Output the [X, Y] coordinate of the center of the cell containing the given text.  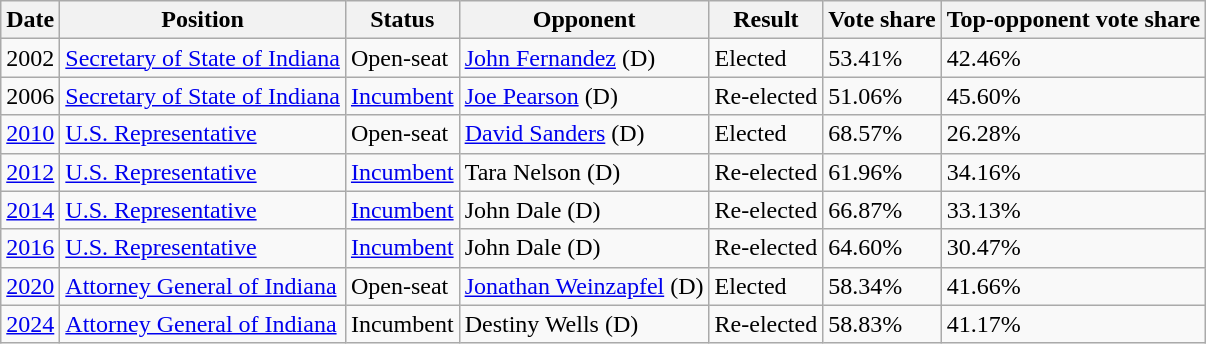
26.28% [1073, 134]
58.83% [882, 324]
2024 [30, 324]
Jonathan Weinzapfel (D) [584, 286]
Opponent [584, 20]
64.60% [882, 248]
41.17% [1073, 324]
Status [402, 20]
41.66% [1073, 286]
Joe Pearson (D) [584, 96]
Result [766, 20]
Date [30, 20]
Position [203, 20]
30.47% [1073, 248]
51.06% [882, 96]
2006 [30, 96]
61.96% [882, 172]
John Fernandez (D) [584, 58]
David Sanders (D) [584, 134]
66.87% [882, 210]
2020 [30, 286]
34.16% [1073, 172]
2010 [30, 134]
68.57% [882, 134]
42.46% [1073, 58]
53.41% [882, 58]
2012 [30, 172]
58.34% [882, 286]
2002 [30, 58]
2014 [30, 210]
Destiny Wells (D) [584, 324]
Top-opponent vote share [1073, 20]
Tara Nelson (D) [584, 172]
45.60% [1073, 96]
2016 [30, 248]
33.13% [1073, 210]
Vote share [882, 20]
